Output the [X, Y] coordinate of the center of the cell containing the given text.  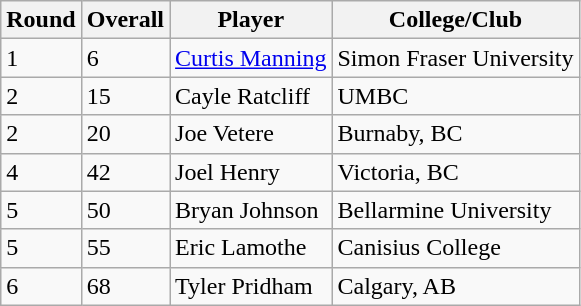
15 [125, 96]
50 [125, 210]
Calgary, AB [456, 286]
Round [41, 20]
Overall [125, 20]
Simon Fraser University [456, 58]
Curtis Manning [251, 58]
Bellarmine University [456, 210]
Joel Henry [251, 172]
College/Club [456, 20]
20 [125, 134]
Tyler Pridham [251, 286]
Victoria, BC [456, 172]
Joe Vetere [251, 134]
UMBC [456, 96]
Canisius College [456, 248]
55 [125, 248]
1 [41, 58]
4 [41, 172]
42 [125, 172]
68 [125, 286]
Eric Lamothe [251, 248]
Burnaby, BC [456, 134]
Cayle Ratcliff [251, 96]
Player [251, 20]
Bryan Johnson [251, 210]
